Find where the given text appears and provide that cell's center as [X, Y] coordinate. 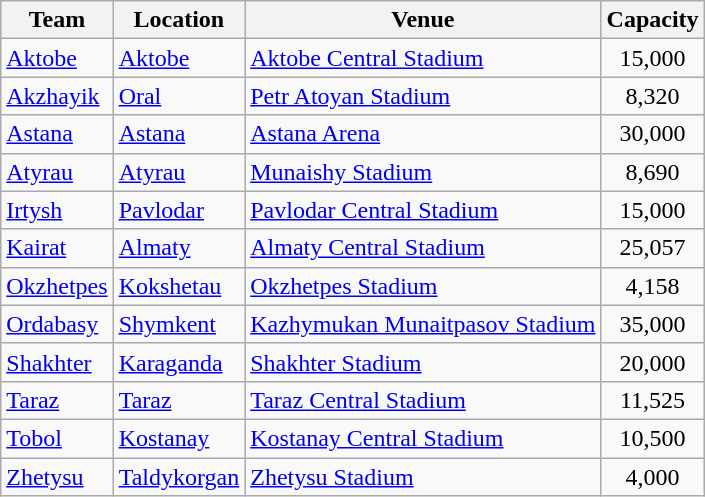
Irtysh [57, 210]
Kazhymukan Munaitpasov Stadium [423, 324]
Okzhetpes Stadium [423, 286]
Kostanay [179, 438]
11,525 [652, 400]
10,500 [652, 438]
Almaty Central Stadium [423, 248]
Kokshetau [179, 286]
Tobol [57, 438]
Taldykorgan [179, 477]
4,158 [652, 286]
8,690 [652, 172]
Akzhayik [57, 96]
Taraz Central Stadium [423, 400]
4,000 [652, 477]
Shakhter [57, 362]
Pavlodar [179, 210]
Venue [423, 20]
8,320 [652, 96]
30,000 [652, 134]
Kostanay Central Stadium [423, 438]
Team [57, 20]
25,057 [652, 248]
Munaishy Stadium [423, 172]
Ordabasy [57, 324]
20,000 [652, 362]
Shakhter Stadium [423, 362]
Zhetysu [57, 477]
Almaty [179, 248]
Oral [179, 96]
Okzhetpes [57, 286]
Zhetysu Stadium [423, 477]
Location [179, 20]
Aktobe Central Stadium [423, 58]
Capacity [652, 20]
Kairat [57, 248]
Petr Atoyan Stadium [423, 96]
35,000 [652, 324]
Karaganda [179, 362]
Astana Arena [423, 134]
Pavlodar Central Stadium [423, 210]
Shymkent [179, 324]
